Provide the (X, Y) coordinate of the cell's center where the given text is located.  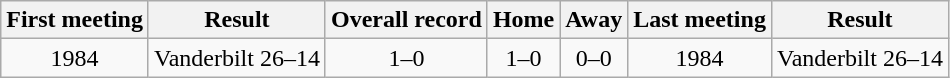
0–0 (594, 58)
Last meeting (700, 20)
First meeting (75, 20)
Away (594, 20)
Home (523, 20)
Overall record (406, 20)
